Find where the given text appears and provide that cell's center as (x, y) coordinate. 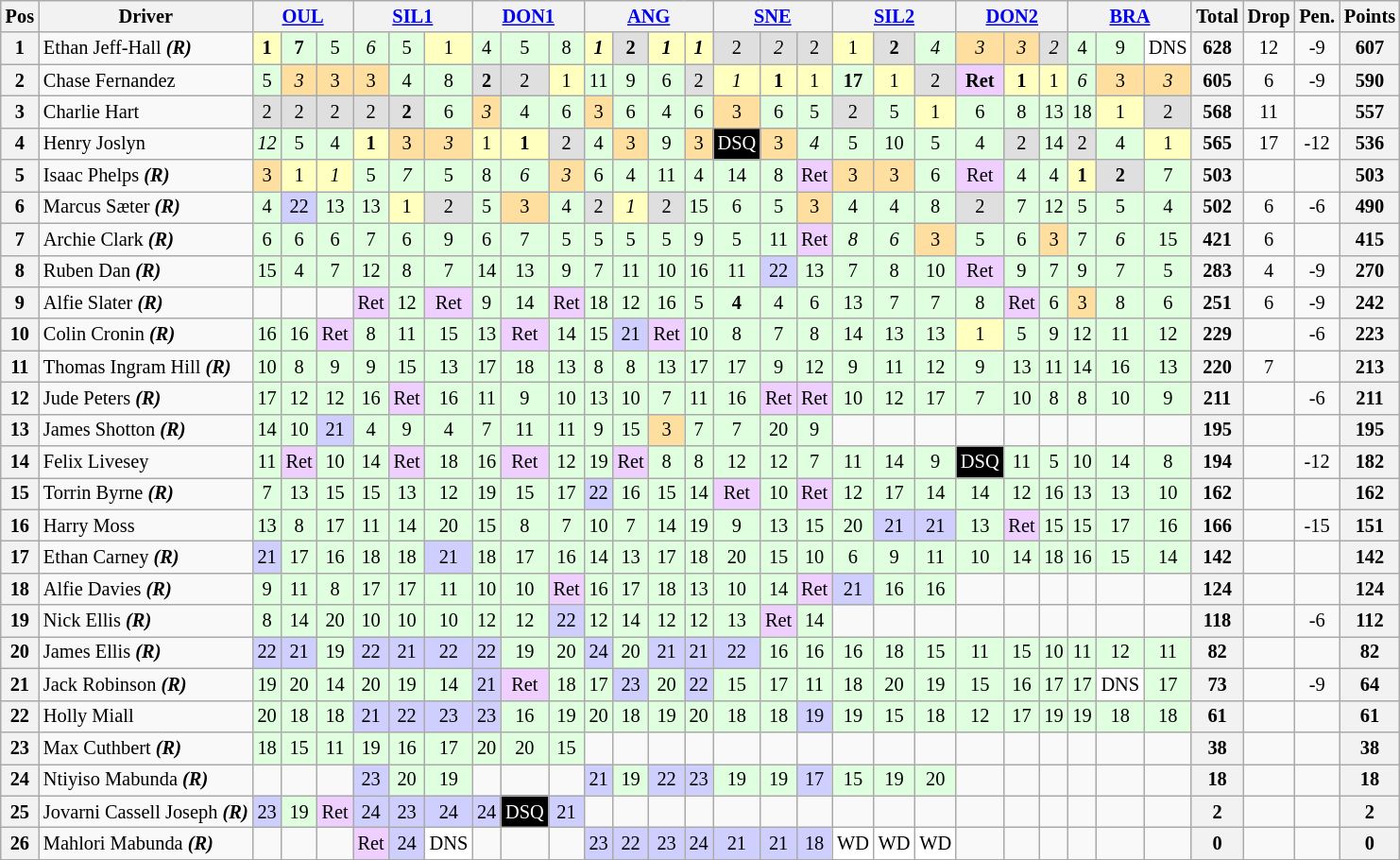
Ruben Dan (R) (145, 271)
OUL (303, 16)
64 (1370, 684)
26 (20, 843)
Thomas Ingram Hill (R) (145, 367)
25 (20, 812)
Drop (1270, 16)
182 (1370, 462)
Harry Moss (145, 525)
502 (1217, 207)
Henry Joslyn (145, 144)
Jovarni Cassell Joseph (R) (145, 812)
-15 (1317, 525)
605 (1217, 80)
628 (1217, 48)
SIL1 (413, 16)
590 (1370, 80)
Holly Miall (145, 716)
Jack Robinson (R) (145, 684)
Colin Cronin (R) (145, 335)
ANG (649, 16)
490 (1370, 207)
Driver (145, 16)
229 (1217, 335)
194 (1217, 462)
James Ellis (R) (145, 652)
Max Cuthbert (R) (145, 748)
Torrin Byrne (R) (145, 493)
Ethan Jeff-Hall (R) (145, 48)
223 (1370, 335)
73 (1217, 684)
118 (1217, 621)
112 (1370, 621)
Alfie Davies (R) (145, 589)
Points (1370, 16)
Pos (20, 16)
568 (1217, 112)
Isaac Phelps (R) (145, 176)
Chase Fernandez (145, 80)
SIL2 (894, 16)
Mahlori Mabunda (R) (145, 843)
Archie Clark (R) (145, 239)
Felix Livesey (145, 462)
Marcus Sæter (R) (145, 207)
415 (1370, 239)
607 (1370, 48)
Jude Peters (R) (145, 398)
BRA (1130, 16)
Total (1217, 16)
213 (1370, 367)
James Shotton (R) (145, 430)
421 (1217, 239)
Nick Ellis (R) (145, 621)
242 (1370, 302)
557 (1370, 112)
Ntiyiso Mabunda (R) (145, 780)
Ethan Carney (R) (145, 557)
270 (1370, 271)
Alfie Slater (R) (145, 302)
166 (1217, 525)
220 (1217, 367)
565 (1217, 144)
283 (1217, 271)
Charlie Hart (145, 112)
536 (1370, 144)
DON1 (528, 16)
Pen. (1317, 16)
SNE (773, 16)
151 (1370, 525)
251 (1217, 302)
DON2 (1012, 16)
